Locate the cell with the specified text and output its (X, Y) center coordinate. 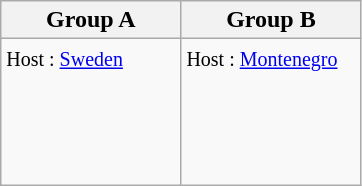
Host : Sweden (91, 112)
Host : Montenegro (271, 112)
Group A (91, 20)
Group B (271, 20)
